Scan for the cell matching the given text and deliver its (x, y) coordinate at center. 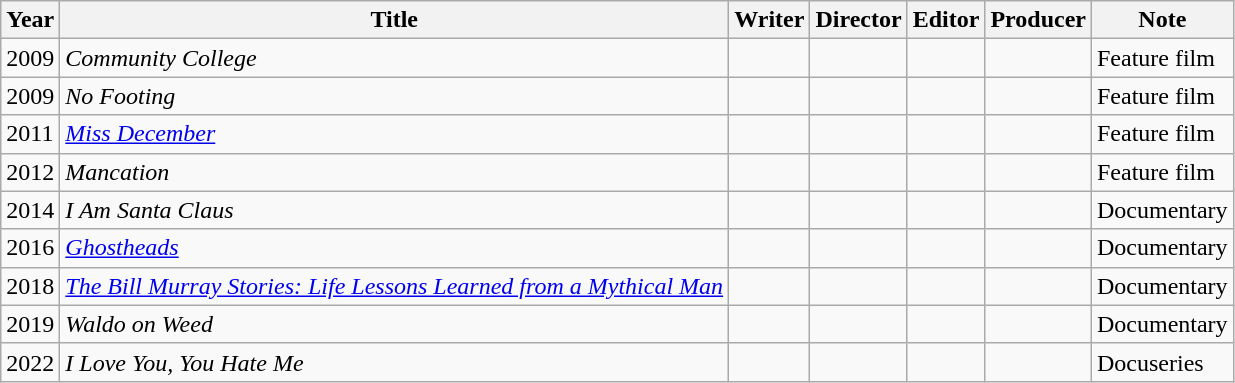
Note (1162, 20)
2018 (30, 286)
Ghostheads (394, 248)
Director (858, 20)
2016 (30, 248)
2012 (30, 172)
Title (394, 20)
Editor (946, 20)
Mancation (394, 172)
2011 (30, 134)
I Love You, You Hate Me (394, 362)
Docuseries (1162, 362)
Miss December (394, 134)
2022 (30, 362)
Writer (770, 20)
Waldo on Weed (394, 324)
The Bill Murray Stories: Life Lessons Learned from a Mythical Man (394, 286)
Producer (1038, 20)
2014 (30, 210)
2019 (30, 324)
I Am Santa Claus (394, 210)
Year (30, 20)
No Footing (394, 96)
Community College (394, 58)
